Capture the cell that displays the provided text and extract its [X, Y] central coordinate. 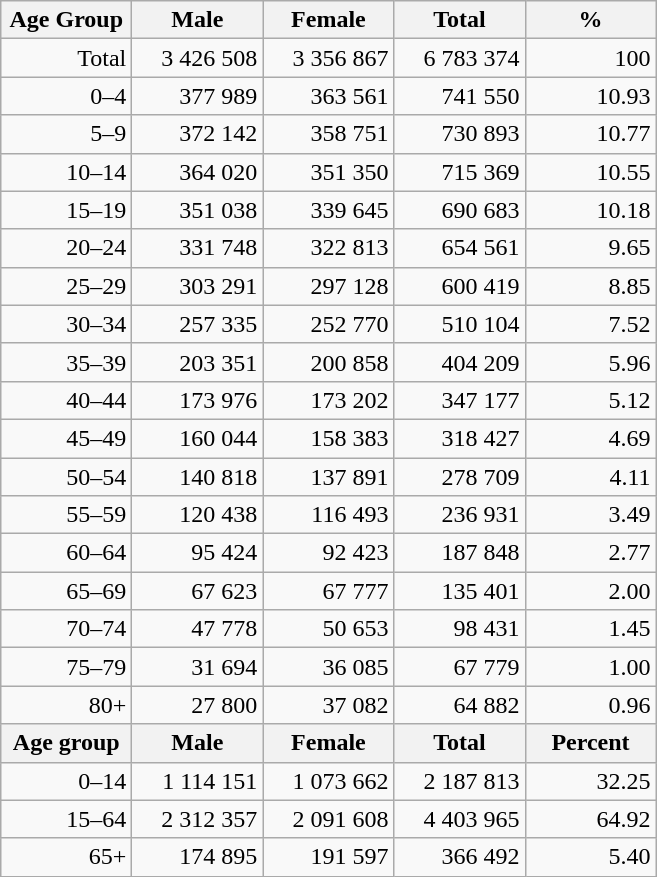
135 401 [460, 591]
Age Group [66, 20]
31 694 [198, 667]
30–34 [66, 324]
45–49 [66, 438]
257 335 [198, 324]
297 128 [328, 286]
67 779 [460, 667]
191 597 [328, 857]
200 858 [328, 362]
10.55 [590, 172]
1.45 [590, 629]
1 073 662 [328, 781]
47 778 [198, 629]
10.77 [590, 134]
0–4 [66, 96]
9.65 [590, 248]
372 142 [198, 134]
2.00 [590, 591]
173 976 [198, 400]
173 202 [328, 400]
351 038 [198, 210]
10–14 [66, 172]
70–74 [66, 629]
2 187 813 [460, 781]
366 492 [460, 857]
160 044 [198, 438]
236 931 [460, 515]
5.96 [590, 362]
7.52 [590, 324]
347 177 [460, 400]
715 369 [460, 172]
120 438 [198, 515]
25–29 [66, 286]
15–19 [66, 210]
67 777 [328, 591]
5.40 [590, 857]
4 403 965 [460, 819]
203 351 [198, 362]
3 356 867 [328, 58]
0–14 [66, 781]
339 645 [328, 210]
1.00 [590, 667]
5.12 [590, 400]
174 895 [198, 857]
2.77 [590, 553]
358 751 [328, 134]
65+ [66, 857]
351 350 [328, 172]
363 561 [328, 96]
55–59 [66, 515]
75–79 [66, 667]
6 783 374 [460, 58]
377 989 [198, 96]
Age group [66, 743]
158 383 [328, 438]
5–9 [66, 134]
35–39 [66, 362]
80+ [66, 705]
8.85 [590, 286]
3.49 [590, 515]
20–24 [66, 248]
137 891 [328, 477]
92 423 [328, 553]
1 114 151 [198, 781]
15–64 [66, 819]
140 818 [198, 477]
100 [590, 58]
37 082 [328, 705]
331 748 [198, 248]
36 085 [328, 667]
741 550 [460, 96]
50 653 [328, 629]
187 848 [460, 553]
0.96 [590, 705]
10.18 [590, 210]
% [590, 20]
116 493 [328, 515]
600 419 [460, 286]
322 813 [328, 248]
3 426 508 [198, 58]
278 709 [460, 477]
690 683 [460, 210]
65–69 [66, 591]
60–64 [66, 553]
67 623 [198, 591]
252 770 [328, 324]
4.69 [590, 438]
50–54 [66, 477]
40–44 [66, 400]
303 291 [198, 286]
32.25 [590, 781]
64 882 [460, 705]
730 893 [460, 134]
64.92 [590, 819]
2 091 608 [328, 819]
27 800 [198, 705]
2 312 357 [198, 819]
98 431 [460, 629]
Percent [590, 743]
318 427 [460, 438]
510 104 [460, 324]
4.11 [590, 477]
654 561 [460, 248]
404 209 [460, 362]
95 424 [198, 553]
364 020 [198, 172]
10.93 [590, 96]
